Output the [x, y] coordinate of the center of the cell containing the given text.  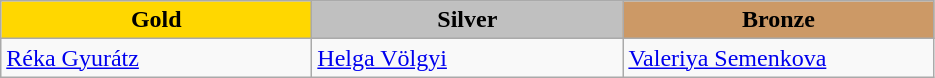
Valeriya Semenkova [778, 58]
Helga Völgyi [468, 58]
Réka Gyurátz [156, 58]
Silver [468, 20]
Bronze [778, 20]
Gold [156, 20]
